Identify which cell holds the provided text, then report its (X, Y) central coordinate. 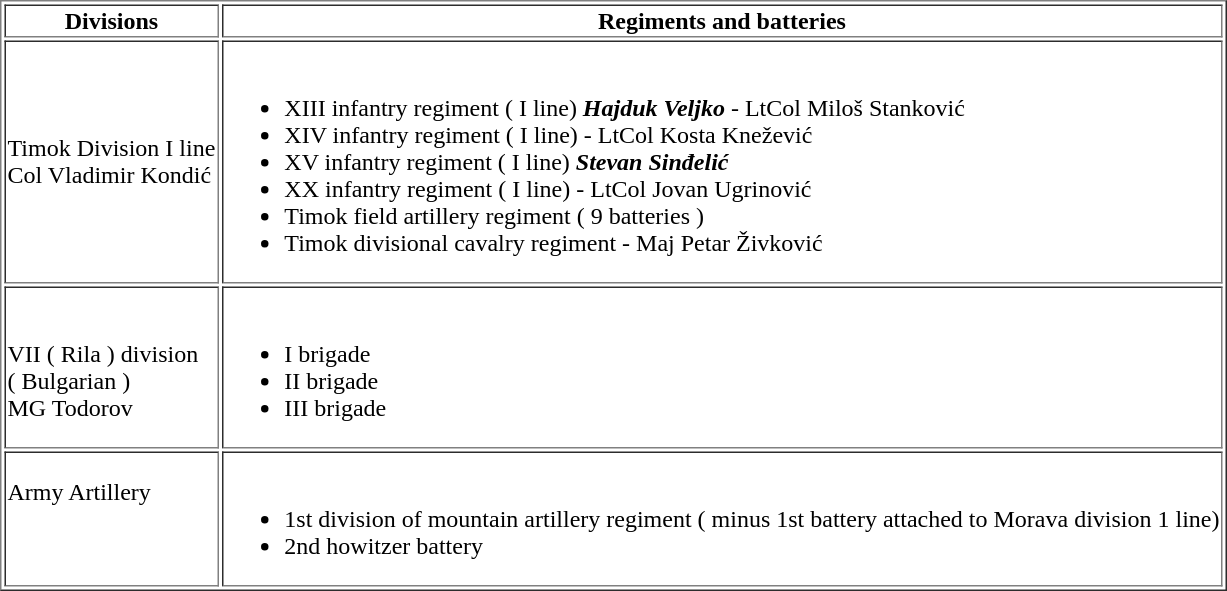
Timok Division I lineCol Vladimir Kondić (111, 162)
I brigadeII brigadeIII brigade (722, 367)
Army Artillery (111, 520)
Divisions (111, 20)
Regiments and batteries (722, 20)
VII ( Rila ) division( Bulgarian )MG Todorov (111, 367)
1st division of mountain artillery regiment ( minus 1st battery attached to Morava division 1 line)2nd howitzer battery (722, 520)
